Locate the cell with the specified text and output its [X, Y] center coordinate. 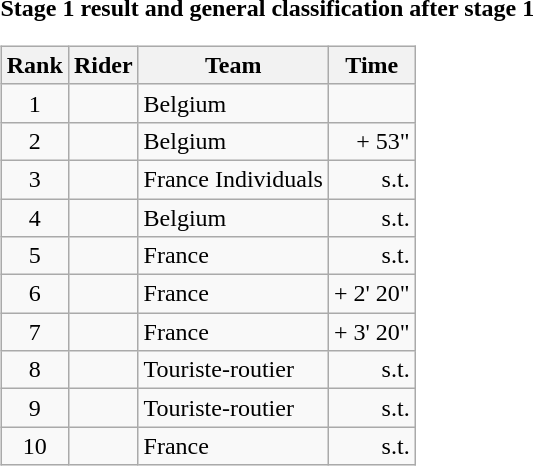
Rider [103, 65]
8 [34, 370]
10 [34, 446]
France Individuals [233, 179]
Team [233, 65]
3 [34, 179]
+ 2' 20" [372, 294]
1 [34, 103]
6 [34, 294]
+ 3' 20" [372, 332]
2 [34, 141]
5 [34, 256]
Time [372, 65]
4 [34, 217]
7 [34, 332]
+ 53" [372, 141]
9 [34, 408]
Rank [34, 65]
